Output the [x, y] coordinate of the center of the cell containing the given text.  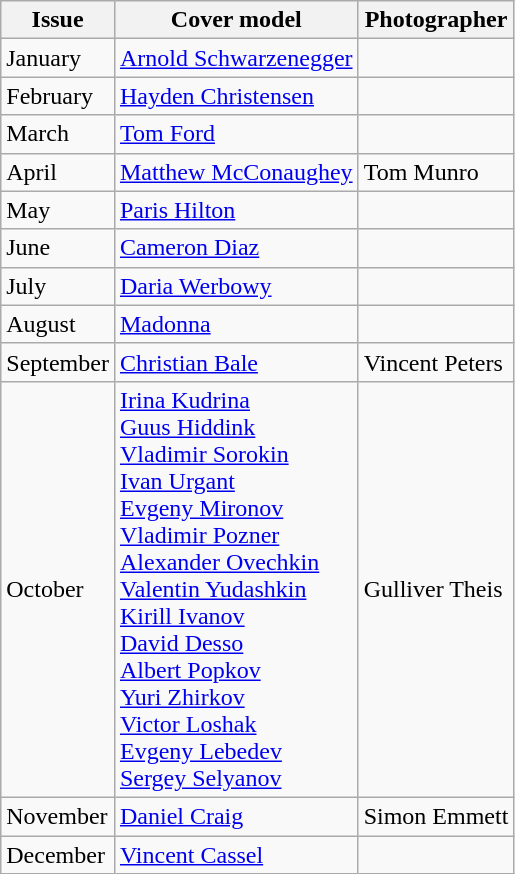
November [58, 816]
September [58, 362]
Madonna [236, 324]
Hayden Christensen [236, 96]
Cover model [236, 20]
Gulliver Theis [436, 589]
Tom Ford [236, 134]
Arnold Schwarzenegger [236, 58]
May [58, 210]
August [58, 324]
March [58, 134]
June [58, 248]
December [58, 855]
Photographer [436, 20]
Vincent Peters [436, 362]
April [58, 172]
January [58, 58]
Vincent Cassel [236, 855]
Paris Hilton [236, 210]
Tom Munro [436, 172]
Christian Bale [236, 362]
Simon Emmett [436, 816]
February [58, 96]
Matthew McConaughey [236, 172]
Daria Werbowy [236, 286]
Daniel Craig [236, 816]
October [58, 589]
Issue [58, 20]
Cameron Diaz [236, 248]
July [58, 286]
